Output the [X, Y] coordinate of the center of the cell containing the given text.  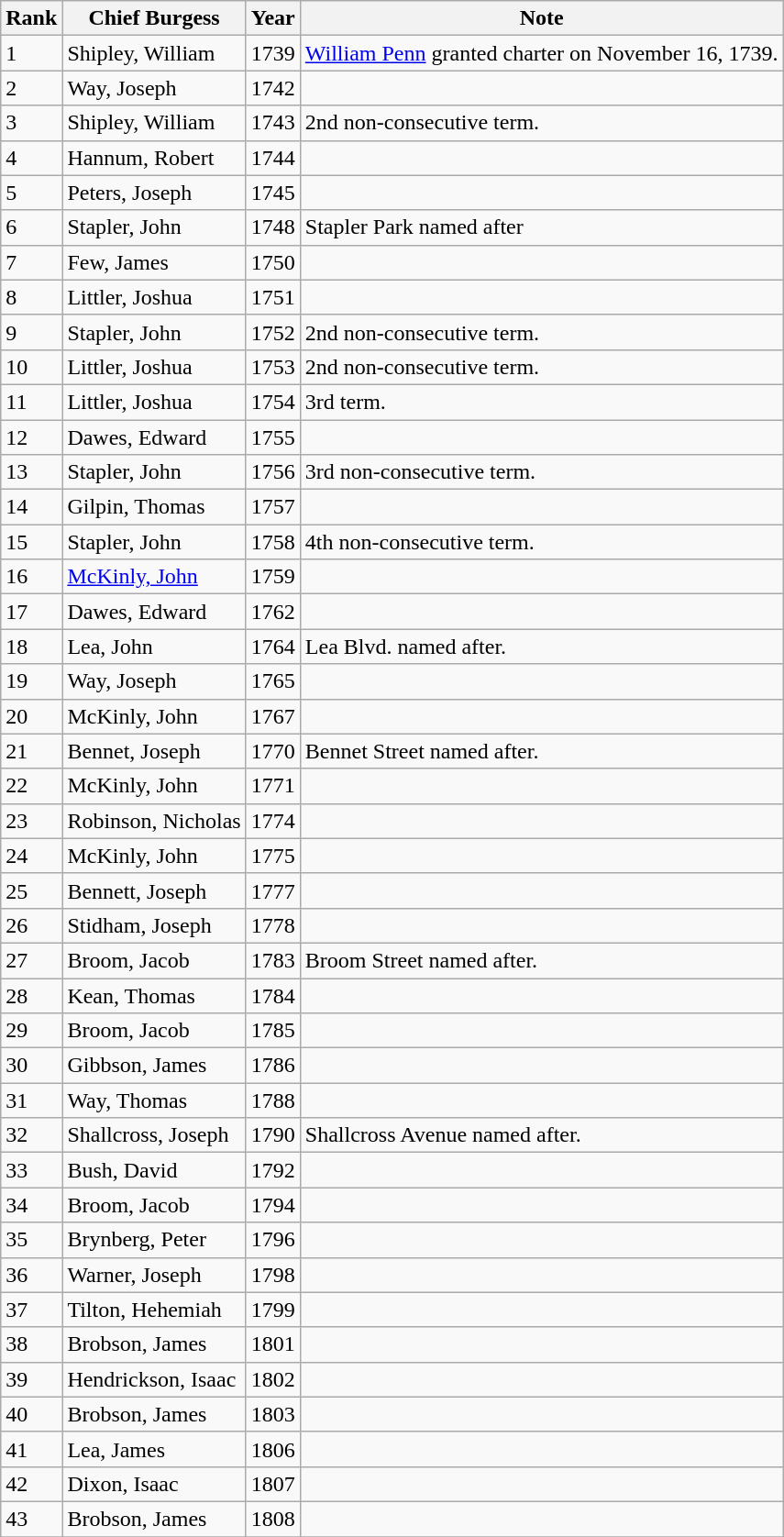
16 [31, 577]
Way, Thomas [154, 1100]
36 [31, 1275]
Broom Street named after. [541, 960]
9 [31, 332]
1757 [273, 507]
Shallcross, Joseph [154, 1135]
1796 [273, 1240]
Chief Burgess [154, 18]
Lea, James [154, 1449]
17 [31, 612]
1767 [273, 716]
21 [31, 751]
13 [31, 472]
1759 [273, 577]
Tilton, Hehemiah [154, 1310]
37 [31, 1310]
1745 [273, 193]
14 [31, 507]
Stidham, Joseph [154, 925]
1755 [273, 437]
Hannum, Robert [154, 158]
12 [31, 437]
1764 [273, 647]
Kean, Thomas [154, 995]
10 [31, 367]
7 [31, 262]
Bennet, Joseph [154, 751]
1794 [273, 1205]
1752 [273, 332]
6 [31, 227]
1801 [273, 1344]
William Penn granted charter on November 16, 1739. [541, 53]
32 [31, 1135]
35 [31, 1240]
1753 [273, 367]
1808 [273, 1519]
19 [31, 681]
3 [31, 123]
1762 [273, 612]
1770 [273, 751]
22 [31, 786]
Robinson, Nicholas [154, 821]
Hendrickson, Isaac [154, 1379]
18 [31, 647]
1748 [273, 227]
1744 [273, 158]
Peters, Joseph [154, 193]
42 [31, 1484]
Bennet Street named after. [541, 751]
2 [31, 88]
Gibbson, James [154, 1066]
Year [273, 18]
1807 [273, 1484]
41 [31, 1449]
1784 [273, 995]
23 [31, 821]
1786 [273, 1066]
20 [31, 716]
1751 [273, 297]
1798 [273, 1275]
Gilpin, Thomas [154, 507]
31 [31, 1100]
1758 [273, 542]
1756 [273, 472]
1785 [273, 1031]
1790 [273, 1135]
15 [31, 542]
1 [31, 53]
1799 [273, 1310]
5 [31, 193]
29 [31, 1031]
1775 [273, 856]
1792 [273, 1170]
40 [31, 1414]
3rd non-consecutive term. [541, 472]
Rank [31, 18]
Note [541, 18]
Brynberg, Peter [154, 1240]
4 [31, 158]
Stapler Park named after [541, 227]
1739 [273, 53]
11 [31, 402]
Warner, Joseph [154, 1275]
1743 [273, 123]
3rd term. [541, 402]
4th non-consecutive term. [541, 542]
1806 [273, 1449]
1742 [273, 88]
8 [31, 297]
28 [31, 995]
1778 [273, 925]
Bush, David [154, 1170]
Lea Blvd. named after. [541, 647]
1777 [273, 890]
Few, James [154, 262]
1802 [273, 1379]
39 [31, 1379]
43 [31, 1519]
1783 [273, 960]
1765 [273, 681]
1803 [273, 1414]
1788 [273, 1100]
1774 [273, 821]
25 [31, 890]
26 [31, 925]
Bennett, Joseph [154, 890]
Shallcross Avenue named after. [541, 1135]
30 [31, 1066]
Lea, John [154, 647]
33 [31, 1170]
24 [31, 856]
1750 [273, 262]
27 [31, 960]
Dixon, Isaac [154, 1484]
1771 [273, 786]
38 [31, 1344]
1754 [273, 402]
34 [31, 1205]
